Extract the (x, y) coordinate from the center of the cell holding the provided text.  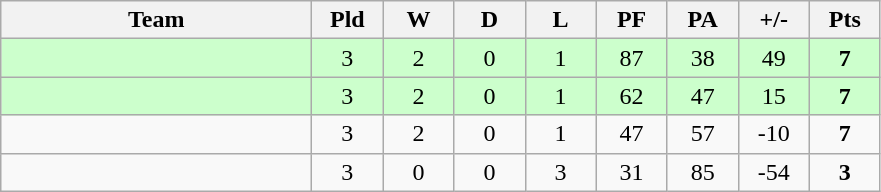
+/- (774, 20)
62 (632, 96)
PF (632, 20)
38 (702, 58)
-54 (774, 172)
-10 (774, 134)
Team (156, 20)
L (560, 20)
Pld (348, 20)
31 (632, 172)
W (418, 20)
D (490, 20)
Pts (844, 20)
87 (632, 58)
85 (702, 172)
PA (702, 20)
15 (774, 96)
49 (774, 58)
57 (702, 134)
